From the cell containing the given text, extract its center point as (X, Y) coordinate. 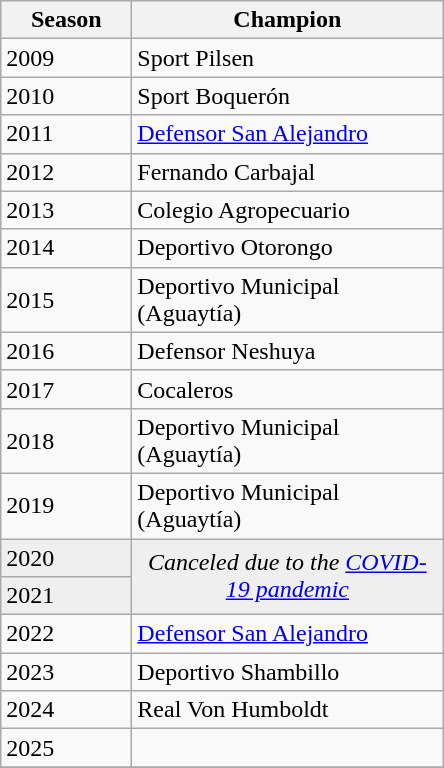
Champion (288, 20)
Sport Pilsen (288, 58)
2024 (66, 710)
2025 (66, 748)
Deportivo Otorongo (288, 248)
Defensor Neshuya (288, 351)
2021 (66, 596)
Real Von Humboldt (288, 710)
2011 (66, 134)
2009 (66, 58)
2010 (66, 96)
Cocaleros (288, 389)
2020 (66, 557)
2012 (66, 172)
2019 (66, 506)
2016 (66, 351)
2018 (66, 440)
2017 (66, 389)
2022 (66, 634)
Sport Boquerón (288, 96)
2013 (66, 210)
2015 (66, 300)
Fernando Carbajal (288, 172)
Season (66, 20)
Deportivo Shambillo (288, 672)
2023 (66, 672)
Canceled due to the COVID-19 pandemic (288, 576)
Colegio Agropecuario (288, 210)
2014 (66, 248)
